Return (x, y) of the center of cell containing provided text 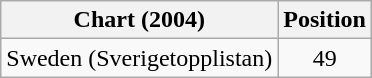
49 (325, 58)
Chart (2004) (140, 20)
Position (325, 20)
Sweden (Sverigetopplistan) (140, 58)
